Locate the cell with the specified text and output its [X, Y] center coordinate. 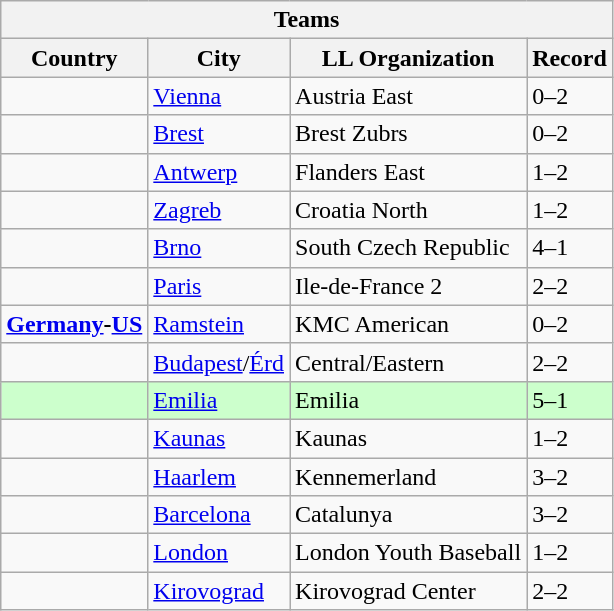
Brno [219, 248]
Budapest/Érd [219, 362]
Austria East [408, 96]
Haarlem [219, 477]
Teams [307, 20]
Croatia North [408, 210]
City [219, 58]
Kirovograd [219, 591]
Catalunya [408, 515]
5–1 [570, 400]
Flanders East [408, 172]
Vienna [219, 96]
Brest [219, 134]
Paris [219, 286]
Ile-de-France 2 [408, 286]
KMC American [408, 324]
South Czech Republic [408, 248]
4–1 [570, 248]
Zagreb [219, 210]
Kirovograd Center [408, 591]
LL Organization [408, 58]
Brest Zubrs [408, 134]
London [219, 553]
London Youth Baseball [408, 553]
Ramstein [219, 324]
Country [74, 58]
Kennemerland [408, 477]
Central/Eastern [408, 362]
Germany-US [74, 324]
Record [570, 58]
Antwerp [219, 172]
Barcelona [219, 515]
